Search for the cell housing the specified text and yield its (x, y) center coordinate. 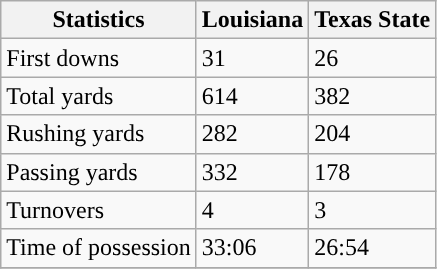
Time of possession (99, 248)
Rushing yards (99, 134)
26 (372, 58)
382 (372, 96)
Louisiana (252, 20)
614 (252, 96)
4 (252, 210)
First downs (99, 58)
332 (252, 172)
282 (252, 134)
Texas State (372, 20)
33:06 (252, 248)
3 (372, 210)
26:54 (372, 248)
Statistics (99, 20)
204 (372, 134)
Total yards (99, 96)
Passing yards (99, 172)
178 (372, 172)
Turnovers (99, 210)
31 (252, 58)
